Output the [X, Y] coordinate of the center of the cell containing the given text.  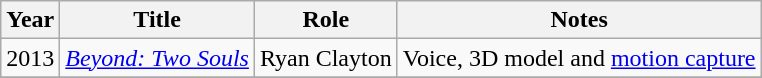
2013 [30, 58]
Title [158, 20]
Beyond: Two Souls [158, 58]
Year [30, 20]
Voice, 3D model and motion capture [579, 58]
Role [326, 20]
Ryan Clayton [326, 58]
Notes [579, 20]
